Identify which cell holds the provided text, then report its (x, y) central coordinate. 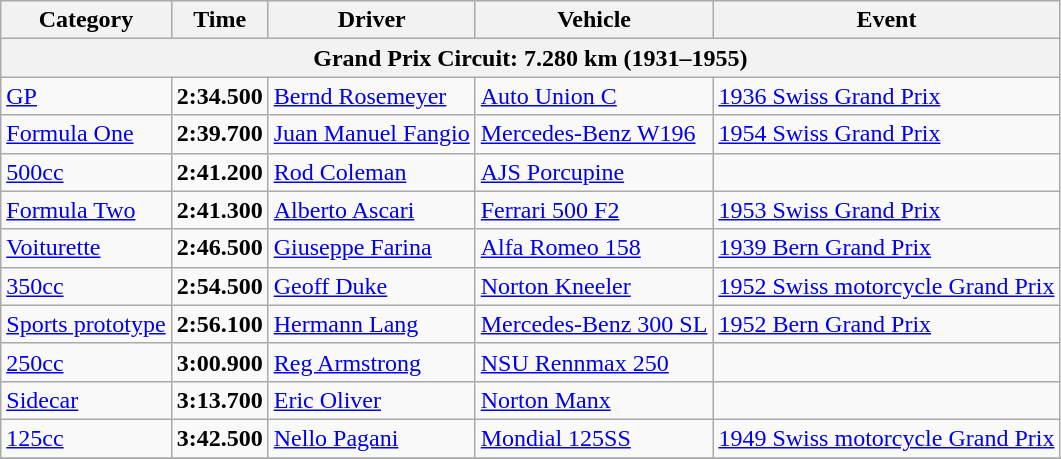
Nello Pagani (372, 438)
AJS Porcupine (594, 172)
Vehicle (594, 20)
Geoff Duke (372, 286)
3:42.500 (220, 438)
Voiturette (86, 248)
Mercedes-Benz 300 SL (594, 324)
Rod Coleman (372, 172)
Sidecar (86, 400)
Event (886, 20)
250cc (86, 362)
Norton Kneeler (594, 286)
Juan Manuel Fangio (372, 134)
NSU Rennmax 250 (594, 362)
3:00.900 (220, 362)
Mercedes-Benz W196 (594, 134)
Auto Union C (594, 96)
2:41.300 (220, 210)
Eric Oliver (372, 400)
125cc (86, 438)
2:56.100 (220, 324)
Alberto Ascari (372, 210)
1952 Bern Grand Prix (886, 324)
Sports prototype (86, 324)
350cc (86, 286)
1952 Swiss motorcycle Grand Prix (886, 286)
Time (220, 20)
1953 Swiss Grand Prix (886, 210)
1939 Bern Grand Prix (886, 248)
Giuseppe Farina (372, 248)
GP (86, 96)
2:54.500 (220, 286)
1936 Swiss Grand Prix (886, 96)
500cc (86, 172)
Alfa Romeo 158 (594, 248)
Grand Prix Circuit: 7.280 km (1931–1955) (530, 58)
3:13.700 (220, 400)
Bernd Rosemeyer (372, 96)
Driver (372, 20)
2:34.500 (220, 96)
Formula One (86, 134)
2:41.200 (220, 172)
1949 Swiss motorcycle Grand Prix (886, 438)
1954 Swiss Grand Prix (886, 134)
Mondial 125SS (594, 438)
Norton Manx (594, 400)
Formula Two (86, 210)
2:46.500 (220, 248)
Category (86, 20)
2:39.700 (220, 134)
Ferrari 500 F2 (594, 210)
Hermann Lang (372, 324)
Reg Armstrong (372, 362)
